Detect which cell encompasses the target text, then output its [X, Y] center coordinate. 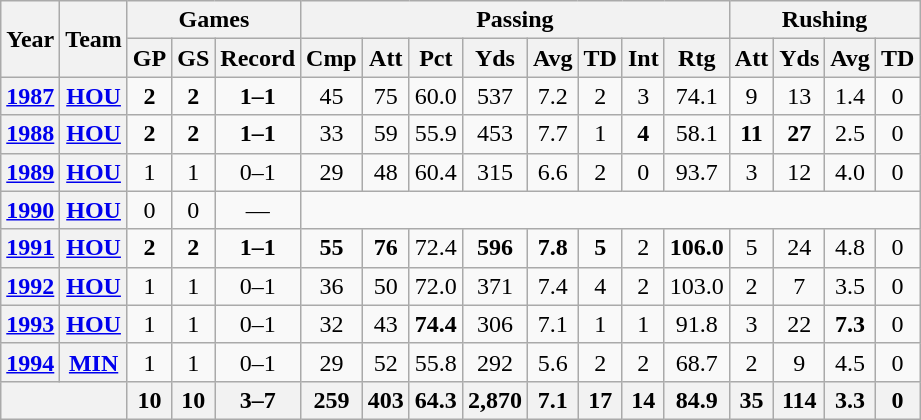
60.4 [436, 172]
84.9 [696, 400]
Games [214, 20]
1994 [30, 362]
93.7 [696, 172]
55.9 [436, 134]
1990 [30, 210]
74.4 [436, 324]
4.0 [850, 172]
103.0 [696, 286]
17 [600, 400]
— [258, 210]
7.3 [850, 324]
GP [149, 58]
11 [751, 134]
13 [800, 96]
315 [494, 172]
27 [800, 134]
36 [332, 286]
22 [800, 324]
72.4 [436, 248]
1991 [30, 248]
14 [643, 400]
35 [751, 400]
MIN [94, 362]
Int [643, 58]
3.3 [850, 400]
114 [800, 400]
1993 [30, 324]
24 [800, 248]
1987 [30, 96]
33 [332, 134]
7 [800, 286]
Pct [436, 58]
76 [386, 248]
64.3 [436, 400]
Year [30, 39]
12 [800, 172]
52 [386, 362]
537 [494, 96]
32 [332, 324]
1.4 [850, 96]
306 [494, 324]
55 [332, 248]
Passing [516, 20]
43 [386, 324]
106.0 [696, 248]
4.8 [850, 248]
6.6 [552, 172]
45 [332, 96]
1992 [30, 286]
Cmp [332, 58]
7.4 [552, 286]
2,870 [494, 400]
75 [386, 96]
1988 [30, 134]
4.5 [850, 362]
3.5 [850, 286]
7.7 [552, 134]
68.7 [696, 362]
7.8 [552, 248]
74.1 [696, 96]
596 [494, 248]
59 [386, 134]
259 [332, 400]
Team [94, 39]
Rtg [696, 58]
55.8 [436, 362]
371 [494, 286]
292 [494, 362]
Record [258, 58]
1989 [30, 172]
5.6 [552, 362]
48 [386, 172]
GS [194, 58]
58.1 [696, 134]
Rushing [824, 20]
7.2 [552, 96]
403 [386, 400]
2.5 [850, 134]
453 [494, 134]
3–7 [258, 400]
72.0 [436, 286]
50 [386, 286]
60.0 [436, 96]
91.8 [696, 324]
